Search for the cell housing the specified text and yield its (X, Y) center coordinate. 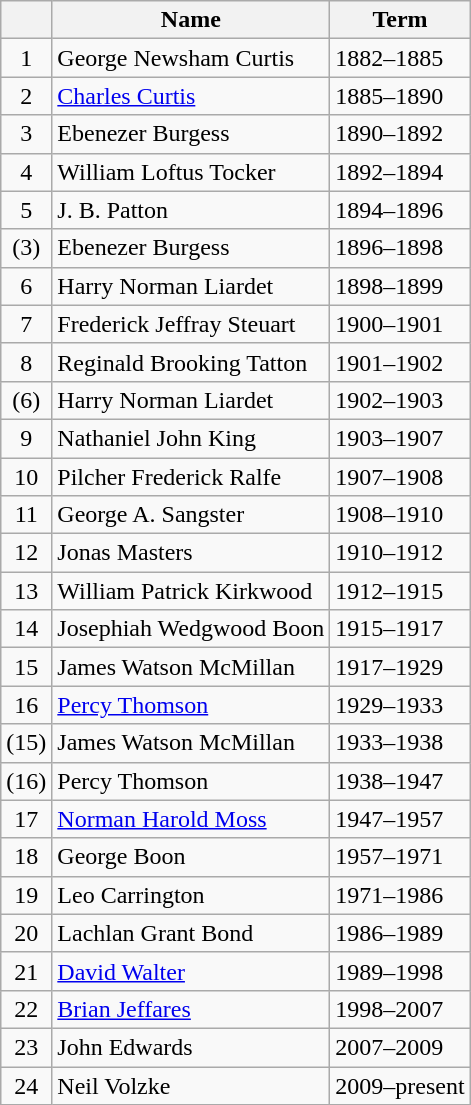
Jonas Masters (191, 553)
1947–1957 (400, 819)
William Patrick Kirkwood (191, 591)
J. B. Patton (191, 210)
12 (26, 553)
John Edwards (191, 1047)
24 (26, 1085)
Term (400, 20)
1908–1910 (400, 515)
1892–1894 (400, 172)
1 (26, 58)
18 (26, 857)
1998–2007 (400, 1009)
Norman Harold Moss (191, 819)
Brian Jeffares (191, 1009)
George A. Sangster (191, 515)
Reginald Brooking Tatton (191, 362)
6 (26, 286)
1915–1917 (400, 629)
1986–1989 (400, 933)
22 (26, 1009)
1989–1998 (400, 971)
15 (26, 667)
Name (191, 20)
1896–1898 (400, 248)
14 (26, 629)
1957–1971 (400, 857)
1901–1902 (400, 362)
20 (26, 933)
Lachlan Grant Bond (191, 933)
1894–1896 (400, 210)
(3) (26, 248)
17 (26, 819)
1890–1892 (400, 134)
1912–1915 (400, 591)
(6) (26, 400)
9 (26, 438)
1917–1929 (400, 667)
Josephiah Wedgwood Boon (191, 629)
16 (26, 705)
William Loftus Tocker (191, 172)
Nathaniel John King (191, 438)
1903–1907 (400, 438)
13 (26, 591)
10 (26, 477)
2007–2009 (400, 1047)
Leo Carrington (191, 895)
2009–present (400, 1085)
George Newsham Curtis (191, 58)
1898–1899 (400, 286)
1907–1908 (400, 477)
1900–1901 (400, 324)
1885–1890 (400, 96)
1882–1885 (400, 58)
(16) (26, 781)
4 (26, 172)
Neil Volzke (191, 1085)
5 (26, 210)
George Boon (191, 857)
David Walter (191, 971)
3 (26, 134)
11 (26, 515)
1938–1947 (400, 781)
2 (26, 96)
(15) (26, 743)
Frederick Jeffray Steuart (191, 324)
1971–1986 (400, 895)
23 (26, 1047)
21 (26, 971)
19 (26, 895)
Pilcher Frederick Ralfe (191, 477)
1933–1938 (400, 743)
1902–1903 (400, 400)
1929–1933 (400, 705)
Charles Curtis (191, 96)
1910–1912 (400, 553)
8 (26, 362)
7 (26, 324)
